From the cell containing the given text, extract its center point as (X, Y) coordinate. 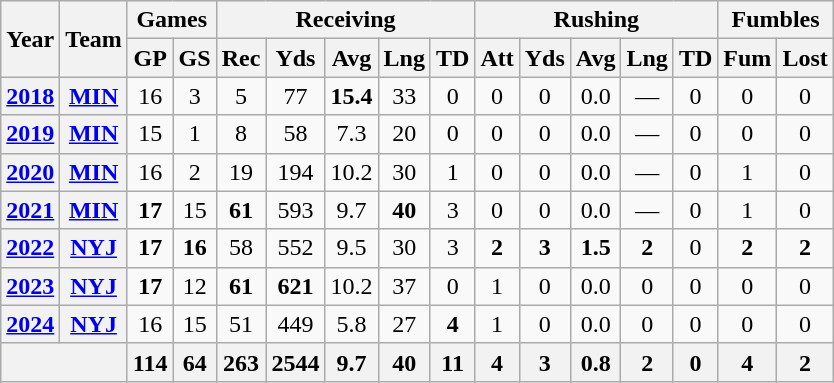
20 (404, 134)
1.5 (596, 248)
2024 (30, 324)
9.5 (352, 248)
114 (150, 362)
Team (94, 39)
593 (296, 210)
33 (404, 96)
11 (452, 362)
5.8 (352, 324)
Year (30, 39)
449 (296, 324)
Rushing (596, 20)
37 (404, 286)
12 (194, 286)
0.8 (596, 362)
Rec (241, 58)
Fum (748, 58)
51 (241, 324)
64 (194, 362)
2022 (30, 248)
2021 (30, 210)
2023 (30, 286)
Games (172, 20)
2544 (296, 362)
2019 (30, 134)
15.4 (352, 96)
Lost (805, 58)
27 (404, 324)
194 (296, 172)
263 (241, 362)
GS (194, 58)
19 (241, 172)
Fumbles (776, 20)
Receiving (346, 20)
GP (150, 58)
7.3 (352, 134)
Att (497, 58)
552 (296, 248)
621 (296, 286)
8 (241, 134)
2020 (30, 172)
2018 (30, 96)
5 (241, 96)
77 (296, 96)
